For the text-containing cell, return its midpoint in (X, Y) coordinate format. 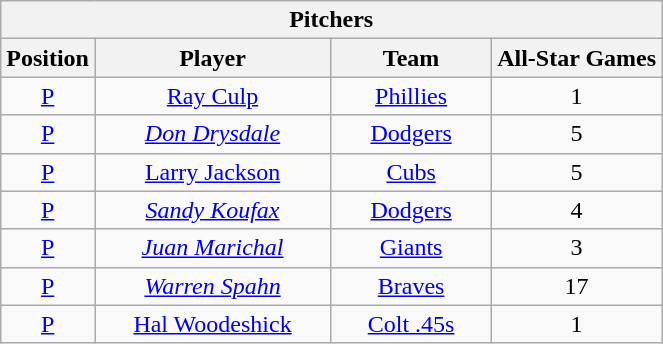
Sandy Koufax (212, 210)
Larry Jackson (212, 172)
Braves (412, 286)
4 (577, 210)
Phillies (412, 96)
Colt .45s (412, 324)
17 (577, 286)
Cubs (412, 172)
All-Star Games (577, 58)
Player (212, 58)
Pitchers (332, 20)
Giants (412, 248)
Warren Spahn (212, 286)
3 (577, 248)
Hal Woodeshick (212, 324)
Team (412, 58)
Don Drysdale (212, 134)
Position (48, 58)
Juan Marichal (212, 248)
Ray Culp (212, 96)
